Search for the cell housing the specified text and yield its [x, y] center coordinate. 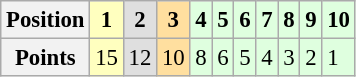
12 [140, 58]
9 [311, 20]
7 [267, 20]
15 [106, 58]
Points [46, 58]
Position [46, 20]
